Extract the (x, y) coordinate from the center of the cell holding the provided text.  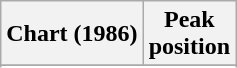
Chart (1986) (72, 34)
Peakposition (189, 34)
